Search for the cell housing the specified text and yield its (X, Y) center coordinate. 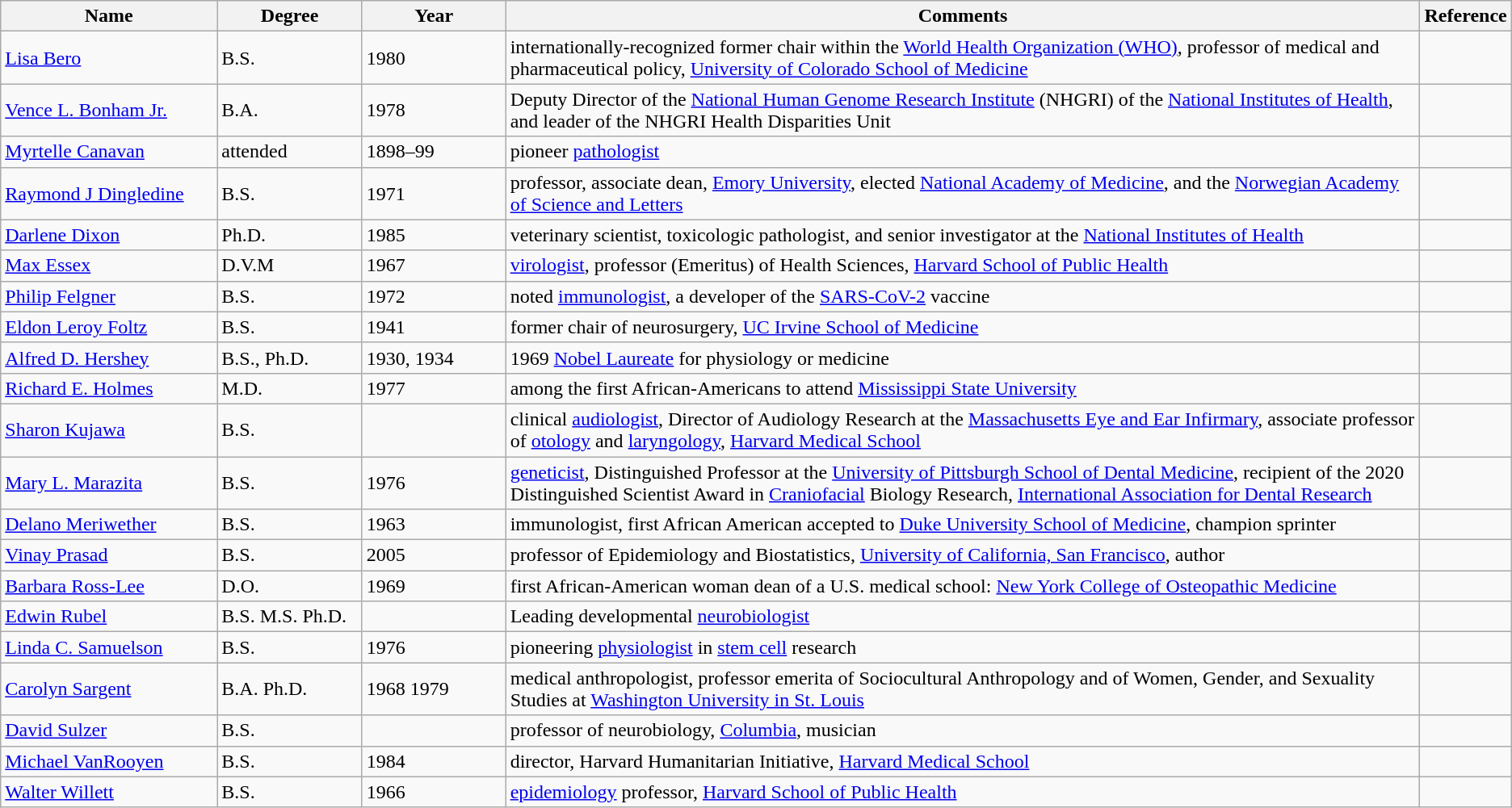
Alfred D. Hershey (109, 358)
professor of neurobiology, Columbia, musician (963, 731)
1967 (434, 266)
B.A. (290, 110)
1930, 1934 (434, 358)
1980 (434, 58)
Sharon Kujawa (109, 429)
David Sulzer (109, 731)
1969 Nobel Laureate for physiology or medicine (963, 358)
Vence L. Bonham Jr. (109, 110)
first African-American woman dean of a U.S. medical school: New York College of Osteopathic Medicine (963, 586)
Ph.D. (290, 235)
Michael VanRooyen (109, 761)
D.O. (290, 586)
Year (434, 16)
Barbara Ross-Lee (109, 586)
1985 (434, 235)
Leading developmental neurobiologist (963, 617)
virologist, professor (Emeritus) of Health Sciences, Harvard School of Public Health (963, 266)
1984 (434, 761)
1963 (434, 525)
Vinay Prasad (109, 555)
2005 (434, 555)
1971 (434, 194)
among the first African-Americans to attend Mississippi State University (963, 388)
1941 (434, 327)
D.V.M (290, 266)
B.S., Ph.D. (290, 358)
B.S. M.S. Ph.D. (290, 617)
veterinary scientist, toxicologic pathologist, and senior investigator at the National Institutes of Health (963, 235)
Max Essex (109, 266)
Mary L. Marazita (109, 483)
Degree (290, 16)
1969 (434, 586)
professor of Epidemiology and Biostatistics, University of California, San Francisco, author (963, 555)
1898–99 (434, 152)
Philip Felgner (109, 296)
Reference (1465, 16)
director, Harvard Humanitarian Initiative, Harvard Medical School (963, 761)
former chair of neurosurgery, UC Irvine School of Medicine (963, 327)
Raymond J Dingledine (109, 194)
M.D. (290, 388)
Carolyn Sargent (109, 689)
1966 (434, 792)
pioneer pathologist (963, 152)
attended (290, 152)
Lisa Bero (109, 58)
Eldon Leroy Foltz (109, 327)
epidemiology professor, Harvard School of Public Health (963, 792)
Linda C. Samuelson (109, 647)
B.A. Ph.D. (290, 689)
Name (109, 16)
1972 (434, 296)
1968 1979 (434, 689)
1978 (434, 110)
Comments (963, 16)
Delano Meriwether (109, 525)
Richard E. Holmes (109, 388)
Walter Willett (109, 792)
Myrtelle Canavan (109, 152)
Edwin Rubel (109, 617)
noted immunologist, a developer of the SARS-CoV-2 vaccine (963, 296)
Darlene Dixon (109, 235)
pioneering physiologist in stem cell research (963, 647)
1977 (434, 388)
professor, associate dean, Emory University, elected National Academy of Medicine, and the Norwegian Academy of Science and Letters (963, 194)
immunologist, first African American accepted to Duke University School of Medicine, champion sprinter (963, 525)
